Locate the cell with the specified text and output its (x, y) center coordinate. 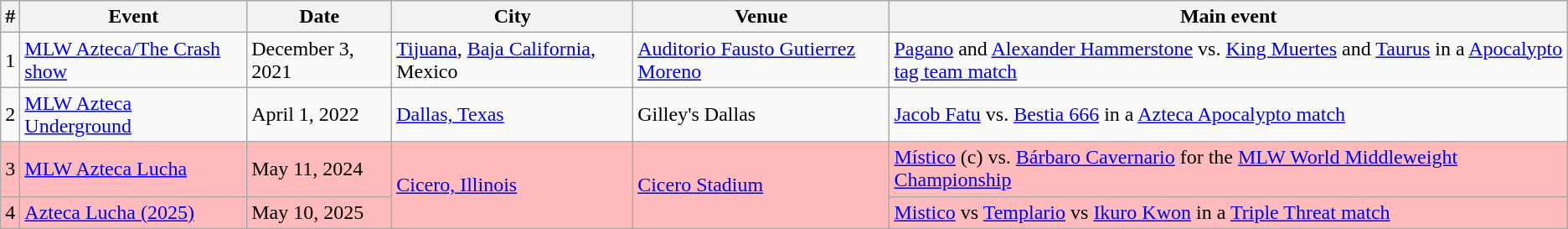
Gilley's Dallas (761, 114)
April 1, 2022 (320, 114)
1 (10, 60)
Pagano and Alexander Hammerstone vs. King Muertes and Taurus in a Apocalypto tag team match (1228, 60)
Event (134, 17)
4 (10, 212)
Dallas, Texas (513, 114)
May 10, 2025 (320, 212)
City (513, 17)
3 (10, 169)
Tijuana, Baja California, Mexico (513, 60)
Azteca Lucha (2025) (134, 212)
Auditorio Fausto Gutierrez Moreno (761, 60)
Date (320, 17)
Cicero Stadium (761, 185)
Venue (761, 17)
MLW Azteca Underground (134, 114)
# (10, 17)
MLW Azteca Lucha (134, 169)
December 3, 2021 (320, 60)
Cicero, Illinois (513, 185)
2 (10, 114)
MLW Azteca/The Crash show (134, 60)
Main event (1228, 17)
Místico (c) vs. Bárbaro Cavernario for the MLW World Middleweight Championship (1228, 169)
Jacob Fatu vs. Bestia 666 in a Azteca Apocalypto match (1228, 114)
Mistico vs Templario vs Ikuro Kwon in a Triple Threat match (1228, 212)
May 11, 2024 (320, 169)
